Output the [X, Y] coordinate of the center of the cell containing the given text.  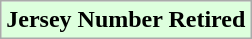
Jersey Number Retired [126, 20]
